Search for the cell housing the specified text and yield its (x, y) center coordinate. 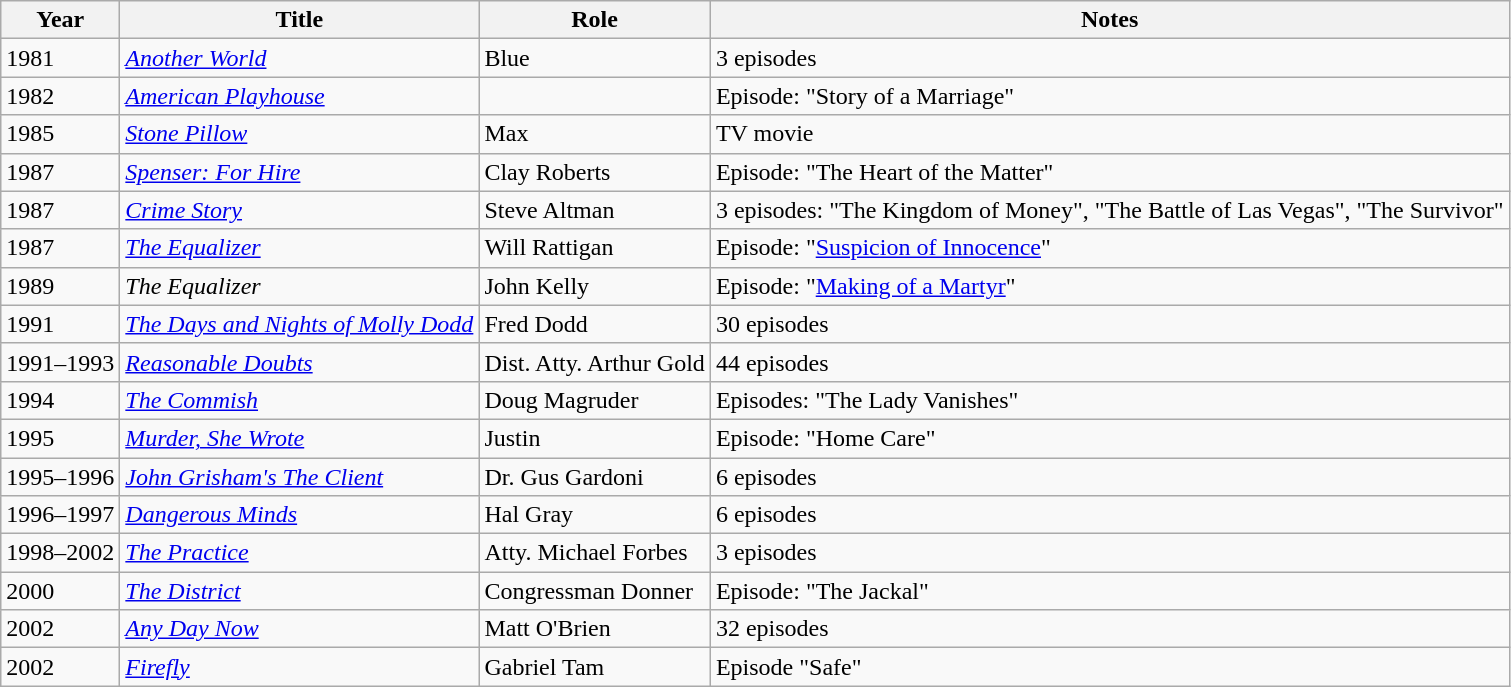
1985 (60, 134)
Max (595, 134)
Will Rattigan (595, 248)
Congressman Donner (595, 591)
Episode: "Home Care" (1110, 438)
Title (300, 20)
2000 (60, 591)
TV movie (1110, 134)
Steve Altman (595, 210)
Atty. Michael Forbes (595, 553)
Murder, She Wrote (300, 438)
Episode: "Making of a Martyr" (1110, 286)
Dangerous Minds (300, 515)
Hal Gray (595, 515)
Episodes: "The Lady Vanishes" (1110, 400)
Year (60, 20)
Dist. Atty. Arthur Gold (595, 362)
Gabriel Tam (595, 667)
Spenser: For Hire (300, 172)
44 episodes (1110, 362)
Doug Magruder (595, 400)
The District (300, 591)
1996–1997 (60, 515)
Fred Dodd (595, 324)
The Days and Nights of Molly Dodd (300, 324)
1991 (60, 324)
32 episodes (1110, 629)
Dr. Gus Gardoni (595, 477)
1998–2002 (60, 553)
Matt O'Brien (595, 629)
3 episodes: "The Kingdom of Money", "The Battle of Las Vegas", "The Survivor" (1110, 210)
Episode: "The Heart of the Matter" (1110, 172)
Firefly (300, 667)
Episode: "Suspicion of Innocence" (1110, 248)
1995 (60, 438)
Another World (300, 58)
Episode "Safe" (1110, 667)
Blue (595, 58)
John Grisham's The Client (300, 477)
The Commish (300, 400)
1989 (60, 286)
1982 (60, 96)
Any Day Now (300, 629)
Notes (1110, 20)
Reasonable Doubts (300, 362)
Justin (595, 438)
1991–1993 (60, 362)
1981 (60, 58)
30 episodes (1110, 324)
Crime Story (300, 210)
Role (595, 20)
American Playhouse (300, 96)
1995–1996 (60, 477)
John Kelly (595, 286)
Episode: "The Jackal" (1110, 591)
The Practice (300, 553)
1994 (60, 400)
Stone Pillow (300, 134)
Clay Roberts (595, 172)
Episode: "Story of a Marriage" (1110, 96)
